Pinpoint the cell where the given text exists, returning its (X, Y) midpoint coordinate. 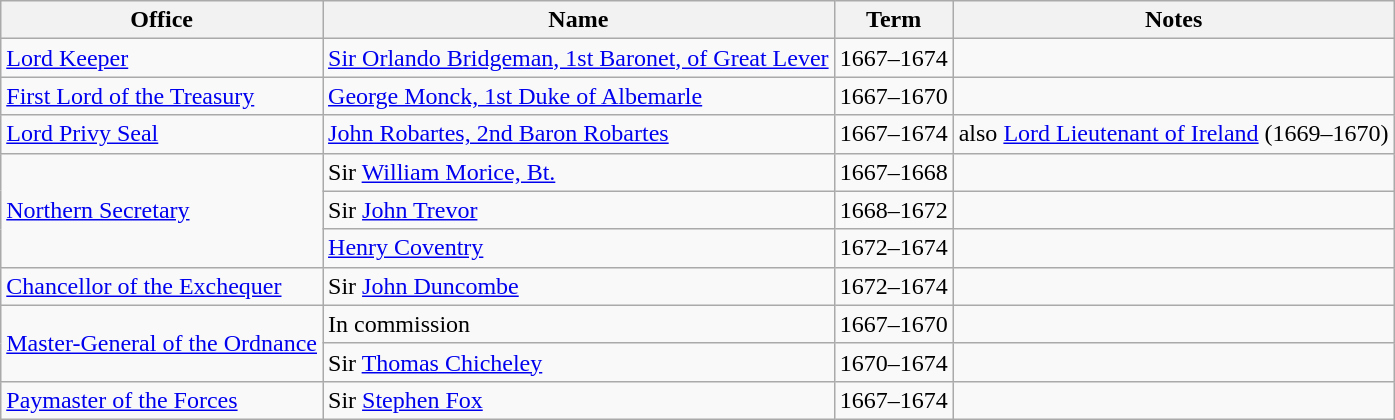
Henry Coventry (579, 248)
First Lord of the Treasury (162, 96)
Lord Privy Seal (162, 134)
Sir John Duncombe (579, 286)
Term (894, 20)
1670–1674 (894, 362)
Name (579, 20)
Office (162, 20)
Sir William Morice, Bt. (579, 172)
Lord Keeper (162, 58)
In commission (579, 324)
Sir Stephen Fox (579, 400)
Chancellor of the Exchequer (162, 286)
Paymaster of the Forces (162, 400)
Master-General of the Ordnance (162, 343)
Sir John Trevor (579, 210)
Sir Orlando Bridgeman, 1st Baronet, of Great Lever (579, 58)
George Monck, 1st Duke of Albemarle (579, 96)
1668–1672 (894, 210)
Sir Thomas Chicheley (579, 362)
John Robartes, 2nd Baron Robartes (579, 134)
1667–1668 (894, 172)
Northern Secretary (162, 210)
also Lord Lieutenant of Ireland (1669–1670) (1174, 134)
Notes (1174, 20)
